Scan for the cell matching the given text and deliver its (x, y) coordinate at center. 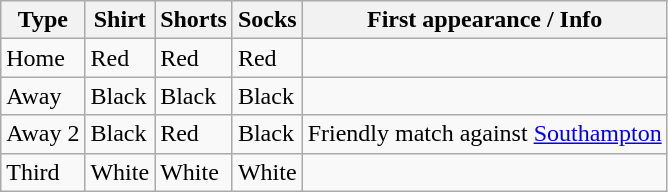
Home (43, 58)
Socks (267, 20)
Shorts (194, 20)
Type (43, 20)
Friendly match against Southampton (484, 134)
Away 2 (43, 134)
Away (43, 96)
Shirt (120, 20)
First appearance / Info (484, 20)
Third (43, 172)
